Extract the (x, y) coordinate from the center of the cell holding the provided text.  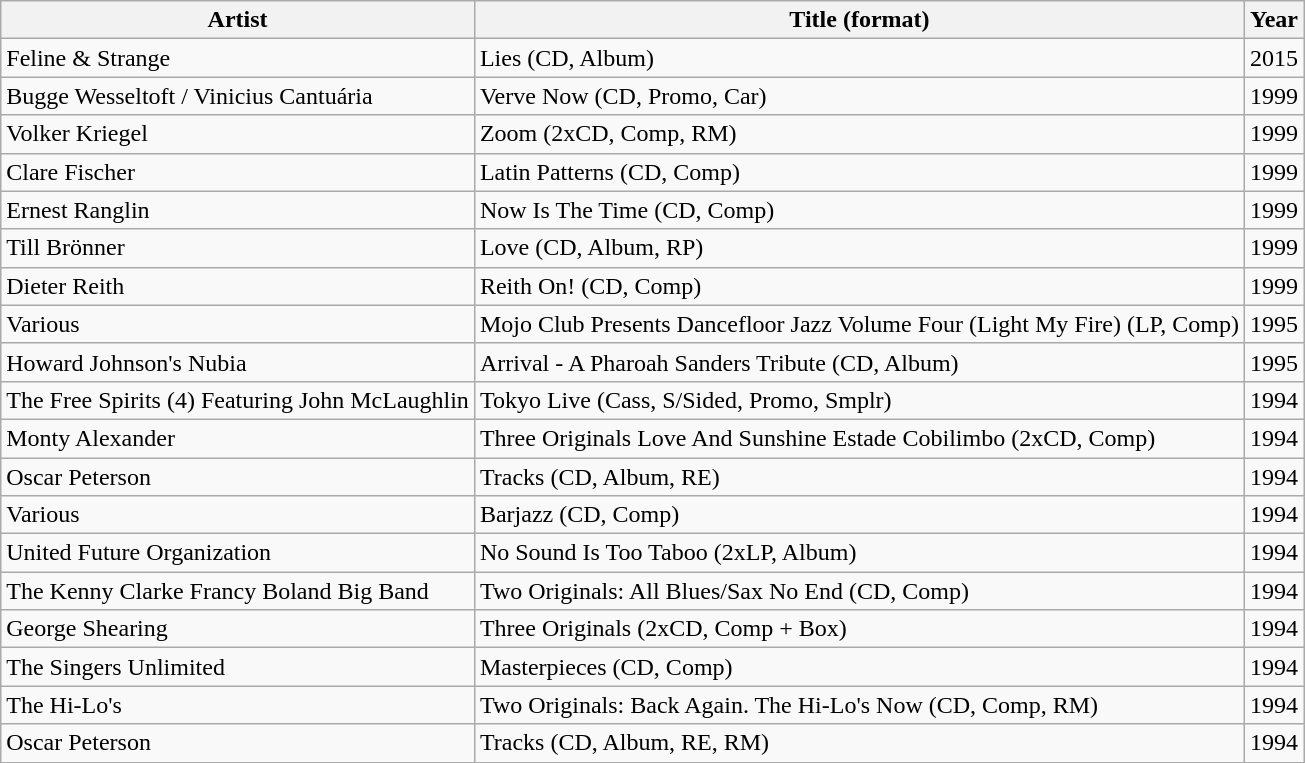
Till Brönner (238, 248)
The Kenny Clarke Francy Boland Big Band (238, 591)
Barjazz (CD, Comp) (859, 515)
Tracks (CD, Album, RE, RM) (859, 743)
Feline & Strange (238, 58)
Monty Alexander (238, 438)
Title (format) (859, 20)
Bugge Wesseltoft / Vinicius Cantuária (238, 96)
Arrival - A Pharoah Sanders Tribute (CD, Album) (859, 362)
Love (CD, Album, RP) (859, 248)
Tokyo Live (Cass, S/Sided, Promo, Smplr) (859, 400)
Verve Now (CD, Promo, Car) (859, 96)
Artist (238, 20)
Masterpieces (CD, Comp) (859, 667)
No Sound Is Too Taboo (2xLP, Album) (859, 553)
The Free Spirits (4) Featuring John McLaughlin (238, 400)
Three Originals (2xCD, Comp + Box) (859, 629)
Tracks (CD, Album, RE) (859, 477)
Mojo Club Presents Dancefloor Jazz Volume Four (Light My Fire) (LP, Comp) (859, 324)
Two Originals: Back Again. The Hi-Lo's Now (CD, Comp, RM) (859, 705)
Latin Patterns (CD, Comp) (859, 172)
Two Originals: All Blues/Sax No End (CD, Comp) (859, 591)
Volker Kriegel (238, 134)
The Singers Unlimited (238, 667)
2015 (1274, 58)
Zoom (2xCD, Comp, RM) (859, 134)
Lies (CD, Album) (859, 58)
George Shearing (238, 629)
Three Originals Love And Sunshine Estade Cobilimbo (2xCD, Comp) (859, 438)
Ernest Ranglin (238, 210)
United Future Organization (238, 553)
Reith On! (CD, Comp) (859, 286)
Year (1274, 20)
The Hi-Lo's (238, 705)
Clare Fischer (238, 172)
Howard Johnson's Nubia (238, 362)
Now Is The Time (CD, Comp) (859, 210)
Dieter Reith (238, 286)
